Detect which cell encompasses the target text, then output its [x, y] center coordinate. 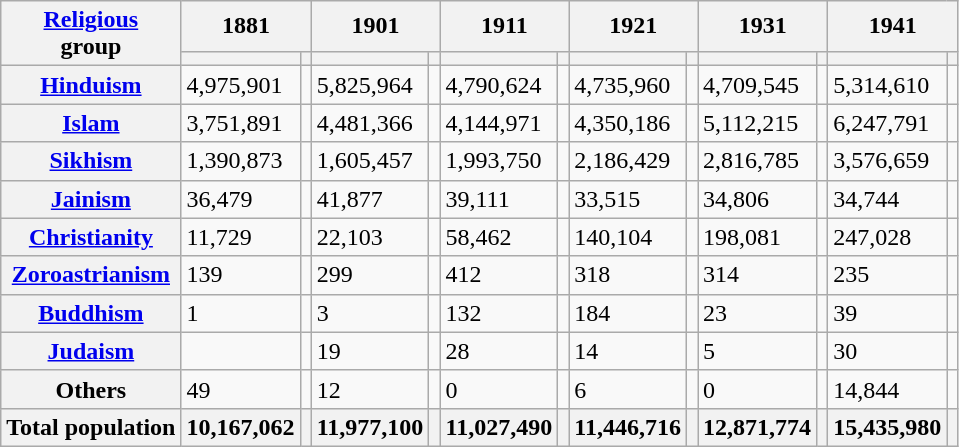
Total population [91, 427]
Hinduism [91, 85]
235 [888, 275]
4,735,960 [628, 85]
1,605,457 [370, 161]
4,790,624 [499, 85]
4,144,971 [499, 123]
6,247,791 [888, 123]
3,576,659 [888, 161]
34,806 [758, 199]
Zoroastrianism [91, 275]
2,816,785 [758, 161]
36,479 [240, 199]
1911 [504, 26]
14,844 [888, 389]
11,977,100 [370, 427]
1 [240, 313]
299 [370, 275]
318 [628, 275]
22,103 [370, 237]
3,751,891 [240, 123]
1,390,873 [240, 161]
19 [370, 351]
4,481,366 [370, 123]
1901 [376, 26]
39 [888, 313]
6 [628, 389]
12,871,774 [758, 427]
4,709,545 [758, 85]
Islam [91, 123]
1931 [763, 26]
23 [758, 313]
5,825,964 [370, 85]
15,435,980 [888, 427]
Jainism [91, 199]
11,729 [240, 237]
247,028 [888, 237]
3 [370, 313]
10,167,062 [240, 427]
33,515 [628, 199]
34,744 [888, 199]
11,446,716 [628, 427]
5,112,215 [758, 123]
Buddhism [91, 313]
1941 [893, 26]
1881 [246, 26]
Others [91, 389]
139 [240, 275]
132 [499, 313]
2,186,429 [628, 161]
4,975,901 [240, 85]
412 [499, 275]
5 [758, 351]
39,111 [499, 199]
30 [888, 351]
58,462 [499, 237]
198,081 [758, 237]
5,314,610 [888, 85]
12 [370, 389]
Christianity [91, 237]
4,350,186 [628, 123]
28 [499, 351]
Judaism [91, 351]
1921 [634, 26]
1,993,750 [499, 161]
184 [628, 313]
11,027,490 [499, 427]
140,104 [628, 237]
41,877 [370, 199]
Religiousgroup [91, 34]
14 [628, 351]
314 [758, 275]
49 [240, 389]
Sikhism [91, 161]
